Detect which cell encompasses the target text, then output its (x, y) center coordinate. 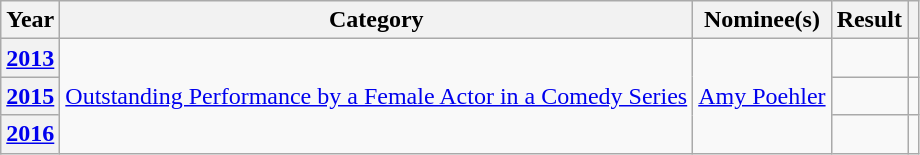
2016 (30, 134)
2015 (30, 96)
Year (30, 20)
Result (869, 20)
2013 (30, 58)
Nominee(s) (762, 20)
Category (376, 20)
Amy Poehler (762, 96)
Outstanding Performance by a Female Actor in a Comedy Series (376, 96)
